Identify which cell holds the provided text, then report its [X, Y] central coordinate. 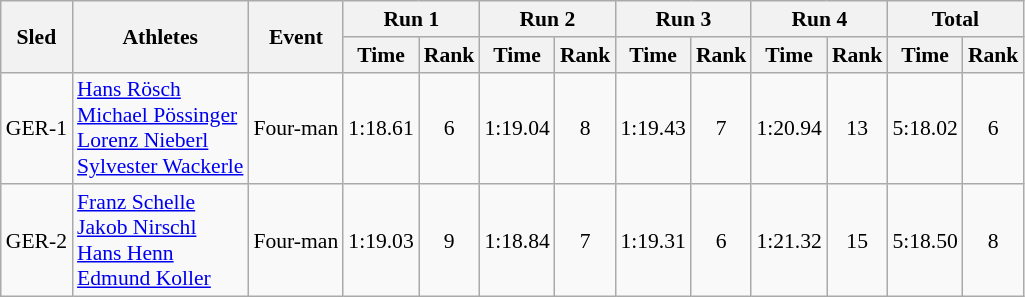
1:21.32 [788, 241]
13 [858, 128]
GER-1 [36, 128]
Run 3 [683, 19]
GER-2 [36, 241]
Athletes [160, 36]
1:18.84 [516, 241]
1:19.04 [516, 128]
5:18.50 [924, 241]
1:18.61 [380, 128]
9 [450, 241]
5:18.02 [924, 128]
Event [296, 36]
Total [955, 19]
1:20.94 [788, 128]
1:19.31 [652, 241]
Hans RöschMichael PössingerLorenz NieberlSylvester Wackerle [160, 128]
1:19.03 [380, 241]
Franz SchelleJakob NirschlHans HennEdmund Koller [160, 241]
Sled [36, 36]
Run 2 [547, 19]
Run 4 [819, 19]
15 [858, 241]
Run 1 [411, 19]
1:19.43 [652, 128]
